From the cell containing the given text, extract its center point as [x, y] coordinate. 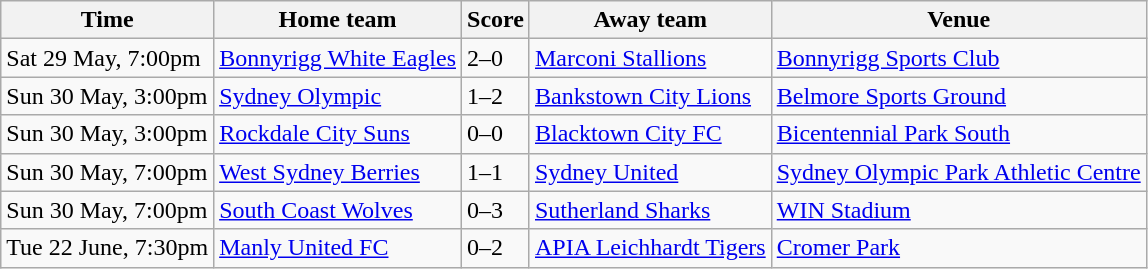
Sydney Olympic [338, 96]
West Sydney Berries [338, 172]
Time [108, 20]
Blacktown City FC [650, 134]
0–2 [496, 248]
Away team [650, 20]
Bankstown City Lions [650, 96]
1–1 [496, 172]
Bonnyrigg White Eagles [338, 58]
Marconi Stallions [650, 58]
0–3 [496, 210]
APIA Leichhardt Tigers [650, 248]
0–0 [496, 134]
WIN Stadium [958, 210]
1–2 [496, 96]
2–0 [496, 58]
Tue 22 June, 7:30pm [108, 248]
Bicentennial Park South [958, 134]
Sydney United [650, 172]
Sutherland Sharks [650, 210]
Score [496, 20]
Sat 29 May, 7:00pm [108, 58]
Cromer Park [958, 248]
Bonnyrigg Sports Club [958, 58]
Rockdale City Suns [338, 134]
Manly United FC [338, 248]
Home team [338, 20]
South Coast Wolves [338, 210]
Belmore Sports Ground [958, 96]
Venue [958, 20]
Sydney Olympic Park Athletic Centre [958, 172]
